Provide the (X, Y) coordinate of the cell's center where the given text is located.  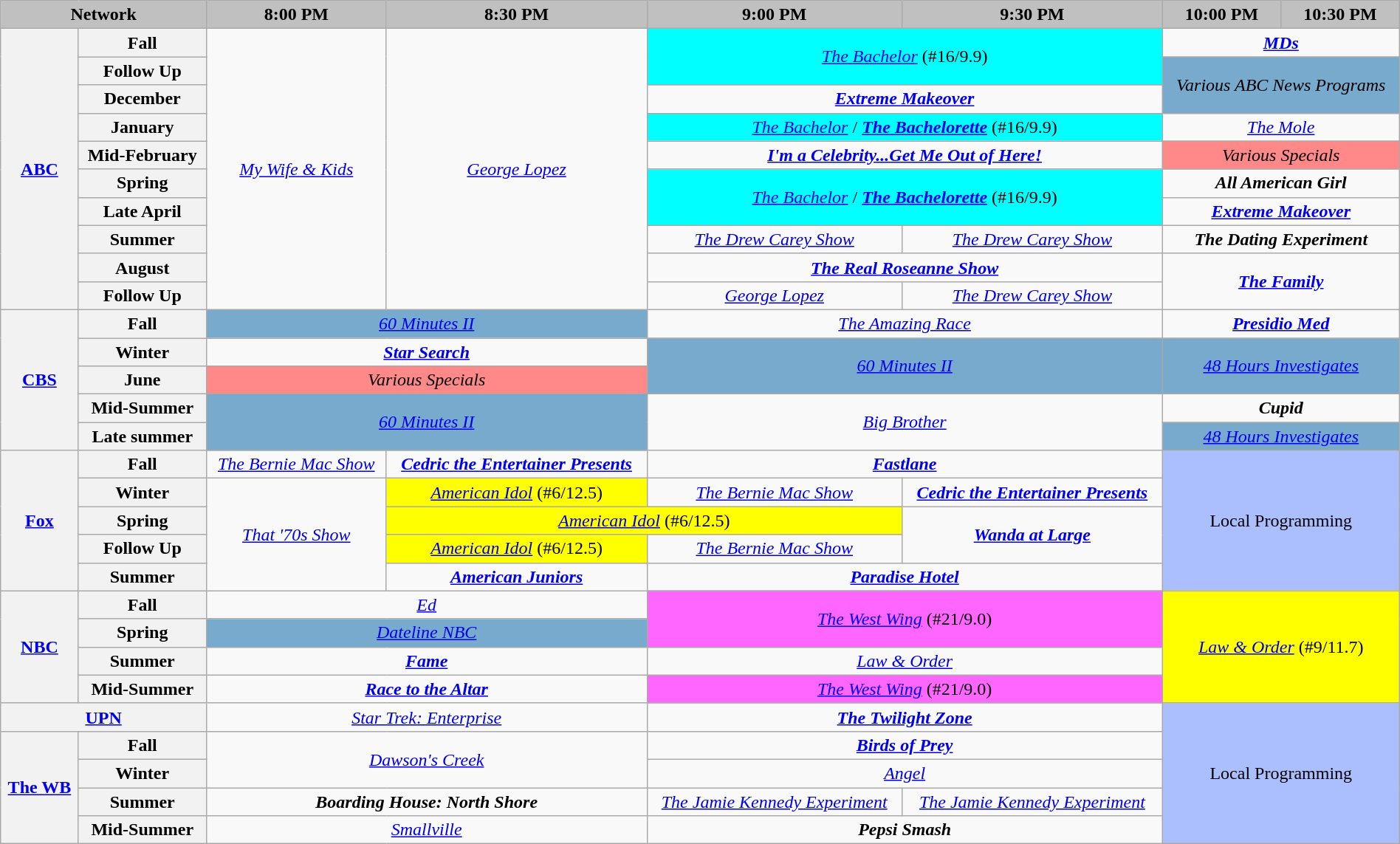
December (142, 99)
Late summer (142, 436)
9:30 PM (1032, 15)
Boarding House: North Shore (427, 801)
The Amazing Race (905, 323)
The Twilight Zone (905, 717)
Race to the Altar (427, 689)
Dateline NBC (427, 633)
Wanda at Large (1032, 535)
Paradise Hotel (905, 577)
Big Brother (905, 422)
MDs (1280, 43)
The Bachelor (#16/9.9) (905, 57)
January (142, 127)
Birds of Prey (905, 745)
Dawson's Creek (427, 759)
NBC (40, 647)
Late April (142, 211)
The Mole (1280, 127)
The Family (1280, 281)
Ed (427, 605)
Mid-February (142, 155)
The Real Roseanne Show (905, 267)
Law & Order (905, 661)
Smallville (427, 830)
UPN (103, 717)
8:00 PM (296, 15)
Cupid (1280, 408)
The WB (40, 787)
Fox (40, 521)
Presidio Med (1280, 323)
Various ABC News Programs (1280, 85)
Star Trek: Enterprise (427, 717)
Angel (905, 773)
June (142, 380)
ABC (40, 170)
9:00 PM (774, 15)
My Wife & Kids (296, 170)
August (142, 267)
American Juniors (517, 577)
8:30 PM (517, 15)
Fame (427, 661)
Network (103, 15)
10:30 PM (1341, 15)
Fastlane (905, 464)
Law & Order (#9/11.7) (1280, 647)
Pepsi Smash (905, 830)
That '70s Show (296, 535)
I'm a Celebrity...Get Me Out of Here! (905, 155)
The Dating Experiment (1280, 239)
CBS (40, 380)
All American Girl (1280, 183)
Star Search (427, 352)
10:00 PM (1221, 15)
